For the text-containing cell, return its midpoint in [X, Y] coordinate format. 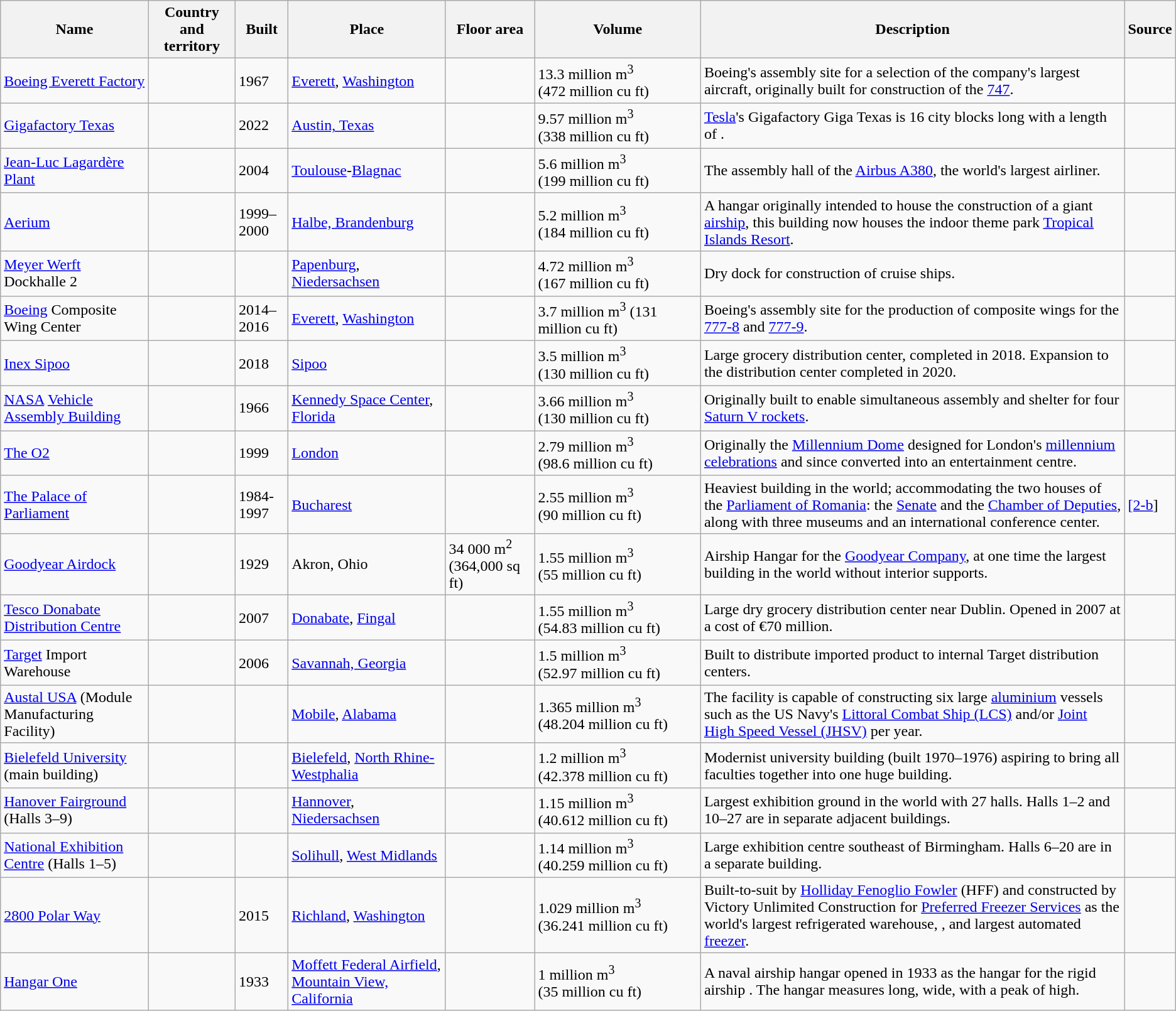
1966 [261, 408]
5.6 million m3 (199 million cu ft) [618, 171]
2022 [261, 126]
Airship Hangar for the Goodyear Company, at one time the largest building in the world without interior supports. [912, 564]
Hannover, Niedersachsen [367, 811]
Tesla's Gigafactory Giga Texas is 16 city blocks long with a length of . [912, 126]
Halbe, Brandenburg [367, 222]
Boeing Composite Wing Center [75, 318]
2800 Polar Way [75, 916]
Volume [618, 30]
Bielefeld, North Rhine-Westphalia [367, 765]
Dry dock for construction of cruise ships. [912, 274]
3.66 million m3 (130 million cu ft) [618, 408]
Donabate, Fingal [367, 618]
Largest exhibition ground in the world with 27 halls. Halls 1–2 and 10–27 are in separate adjacent buildings. [912, 811]
Inex Sipoo [75, 364]
Toulouse-Blagnac [367, 171]
1967 [261, 81]
The Palace of Parliament [75, 504]
1.2 million m3 (42.378 million cu ft) [618, 765]
Name [75, 30]
1.365 million m3 (48.204 million cu ft) [618, 714]
Bielefeld University (main building) [75, 765]
1.15 million m3 (40.612 million cu ft) [618, 811]
Originally the Millennium Dome designed for London's millennium celebrations and since converted into an entertainment centre. [912, 453]
Boeing's assembly site for the production of composite wings for the 777-8 and 777-9. [912, 318]
1929 [261, 564]
Austin, Texas [367, 126]
1.55 million m3 (55 million cu ft) [618, 564]
The O2 [75, 453]
1984-1997 [261, 504]
3.7 million m3 (131 million cu ft) [618, 318]
Originally built to enable simultaneous assembly and shelter for four Saturn V rockets. [912, 408]
Savannah, Georgia [367, 662]
Source [1150, 30]
[2-b] [1150, 504]
2015 [261, 916]
1.55 million m3 (54.83 million cu ft) [618, 618]
Moffett Federal Airfield, Mountain View, California [367, 981]
London [367, 453]
2006 [261, 662]
Boeing Everett Factory [75, 81]
13.3 million m3 (472 million cu ft) [618, 81]
The assembly hall of the Airbus A380, the world's largest airliner. [912, 171]
Austal USA (Module Manufacturing Facility) [75, 714]
2.79 million m3 (98.6 million cu ft) [618, 453]
Hanover Fairground (Halls 3–9) [75, 811]
Akron, Ohio [367, 564]
2018 [261, 364]
Built [261, 30]
2.55 million m3 (90 million cu ft) [618, 504]
A naval airship hangar opened in 1933 as the hangar for the rigid airship . The hangar measures long, wide, with a peak of high. [912, 981]
Goodyear Airdock [75, 564]
Mobile, Alabama [367, 714]
Bucharest [367, 504]
Description [912, 30]
1.14 million m3 (40.259 million cu ft) [618, 855]
Gigafactory Texas [75, 126]
5.2 million m3 (184 million cu ft) [618, 222]
Solihull, West Midlands [367, 855]
Richland, Washington [367, 916]
Country and territory [192, 30]
Jean-Luc Lagardère Plant [75, 171]
3.5 million m3 (130 million cu ft) [618, 364]
Large dry grocery distribution center near Dublin. Opened in 2007 at a cost of €70 million. [912, 618]
Modernist university building (built 1970–1976) aspiring to bring all faculties together into one huge building. [912, 765]
9.57 million m3 (338 million cu ft) [618, 126]
4.72 million m3 (167 million cu ft) [618, 274]
National Exhibition Centre (Halls 1–5) [75, 855]
A hangar originally intended to house the construction of a giant airship, this building now houses the indoor theme park Tropical Islands Resort. [912, 222]
1933 [261, 981]
1.5 million m3 (52.97 million cu ft) [618, 662]
2007 [261, 618]
Meyer Werft Dockhalle 2 [75, 274]
1 million m3 (35 million cu ft) [618, 981]
Large exhibition centre southeast of Birmingham. Halls 6–20 are in a separate building. [912, 855]
Hangar One [75, 981]
Large grocery distribution center, completed in 2018. Expansion to the distribution center completed in 2020. [912, 364]
2014–2016 [261, 318]
2004 [261, 171]
Sipoo [367, 364]
Tesco Donabate Distribution Centre [75, 618]
34 000 m2 (364,000 sq ft) [490, 564]
1999–2000 [261, 222]
Kennedy Space Center, Florida [367, 408]
Papenburg, Niedersachsen [367, 274]
Built to distribute imported product to internal Target distribution centers. [912, 662]
Boeing's assembly site for a selection of the company's largest aircraft, originally built for construction of the 747. [912, 81]
Target Import Warehouse [75, 662]
1999 [261, 453]
Aerium [75, 222]
Place [367, 30]
Floor area [490, 30]
NASA Vehicle Assembly Building [75, 408]
1.029 million m3 (36.241 million cu ft) [618, 916]
